Pinpoint the cell where the given text exists, returning its [X, Y] midpoint coordinate. 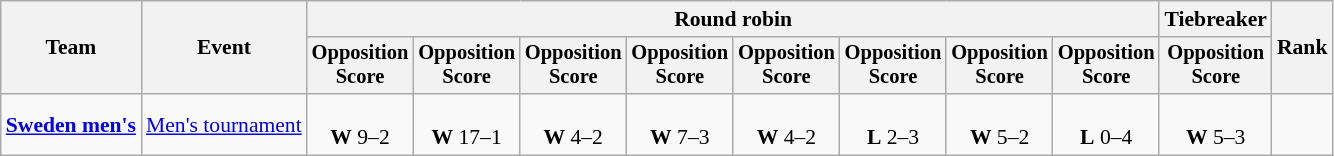
W 7–3 [680, 124]
Sweden men's [71, 124]
W 9–2 [360, 124]
W 5–3 [1215, 124]
W 5–2 [1000, 124]
Men's tournament [224, 124]
Tiebreaker [1215, 19]
L 2–3 [894, 124]
W 17–1 [466, 124]
Team [71, 48]
L 0–4 [1106, 124]
Round robin [734, 19]
Rank [1302, 48]
Event [224, 48]
